Find where the given text appears and provide that cell's center as [X, Y] coordinate. 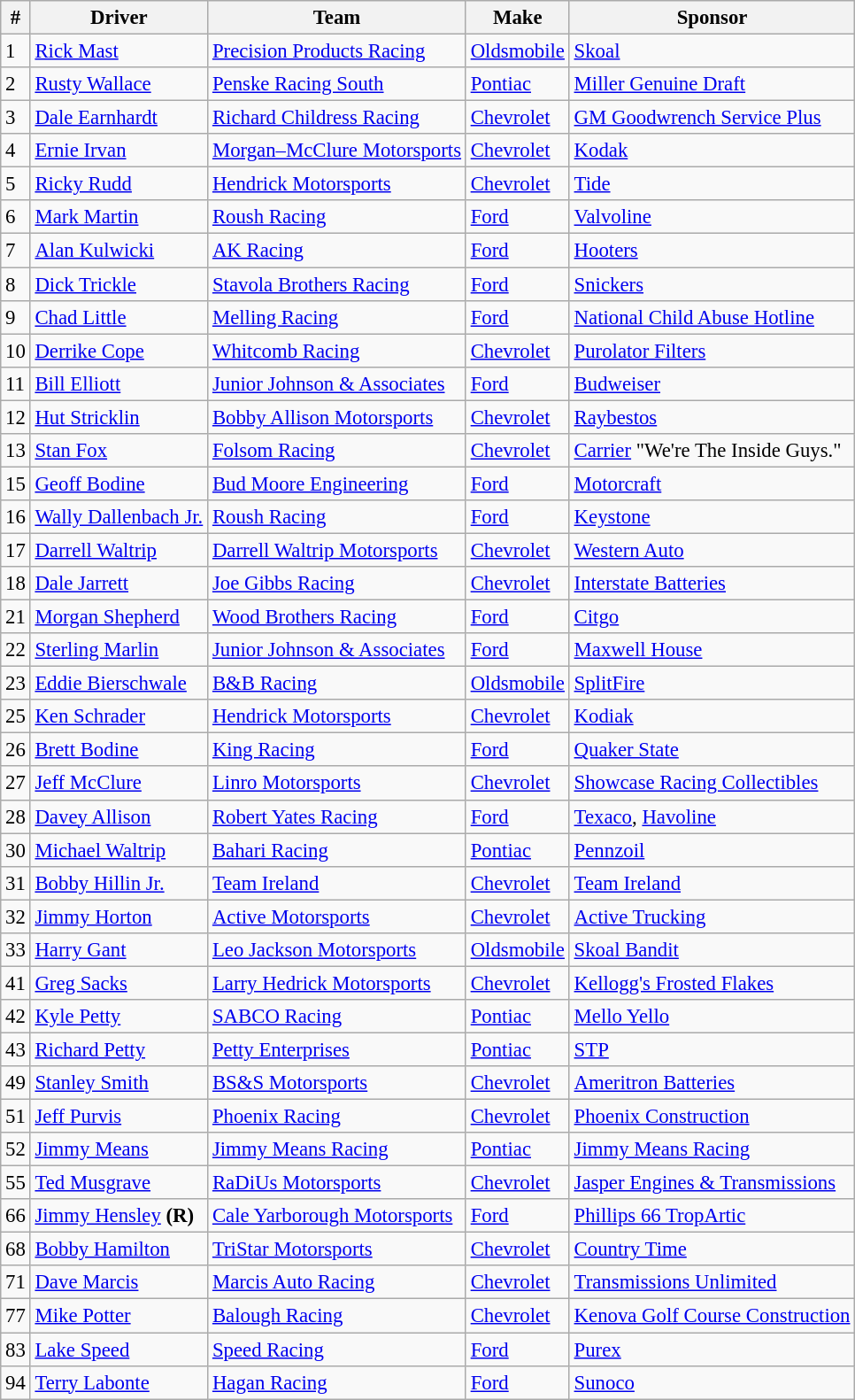
Snickers [712, 284]
Valvoline [712, 217]
STP [712, 1049]
94 [16, 1382]
66 [16, 1216]
Citgo [712, 617]
32 [16, 917]
Marcis Auto Racing [337, 1283]
13 [16, 451]
Pennzoil [712, 850]
Bobby Hillin Jr. [119, 883]
BS&S Motorsports [337, 1083]
Mike Potter [119, 1316]
28 [16, 816]
Ameritron Batteries [712, 1083]
Melling Racing [337, 317]
Chad Little [119, 317]
55 [16, 1183]
31 [16, 883]
Hagan Racing [337, 1382]
Purolator Filters [712, 351]
Alan Kulwicki [119, 251]
Raybestos [712, 417]
8 [16, 284]
Stavola Brothers Racing [337, 284]
Sponsor [712, 18]
Country Time [712, 1249]
Bahari Racing [337, 850]
Skoal Bandit [712, 950]
Stan Fox [119, 451]
Bobby Allison Motorsports [337, 417]
12 [16, 417]
21 [16, 617]
17 [16, 550]
49 [16, 1083]
Folsom Racing [337, 451]
Kellogg's Frosted Flakes [712, 983]
Bud Moore Engineering [337, 483]
Mello Yello [712, 1017]
Jimmy Means [119, 1149]
2 [16, 84]
Hooters [712, 251]
Ted Musgrave [119, 1183]
Bill Elliott [119, 383]
Kyle Petty [119, 1017]
30 [16, 850]
Interstate Batteries [712, 584]
Geoff Bodine [119, 483]
23 [16, 684]
Rick Mast [119, 51]
Cale Yarborough Motorsports [337, 1216]
Linro Motorsports [337, 784]
68 [16, 1249]
Skoal [712, 51]
Wally Dallenbach Jr. [119, 517]
Showcase Racing Collectibles [712, 784]
Sterling Marlin [119, 650]
King Racing [337, 750]
Brett Bodine [119, 750]
Precision Products Racing [337, 51]
Lake Speed [119, 1350]
41 [16, 983]
42 [16, 1017]
Davey Allison [119, 816]
Joe Gibbs Racing [337, 584]
TriStar Motorsports [337, 1249]
6 [16, 217]
27 [16, 784]
Dave Marcis [119, 1283]
Miller Genuine Draft [712, 84]
77 [16, 1316]
Penske Racing South [337, 84]
Jeff Purvis [119, 1117]
Keystone [712, 517]
National Child Abuse Hotline [712, 317]
Michael Waltrip [119, 850]
Dick Trickle [119, 284]
GM Goodwrench Service Plus [712, 118]
Kodiak [712, 716]
Ricky Rudd [119, 184]
Mark Martin [119, 217]
15 [16, 483]
Jasper Engines & Transmissions [712, 1183]
Active Trucking [712, 917]
Western Auto [712, 550]
22 [16, 650]
Quaker State [712, 750]
Kodak [712, 151]
Phoenix Racing [337, 1117]
Wood Brothers Racing [337, 617]
Harry Gant [119, 950]
Texaco, Havoline [712, 816]
33 [16, 950]
Darrell Waltrip Motorsports [337, 550]
Dale Earnhardt [119, 118]
RaDiUs Motorsports [337, 1183]
Stanley Smith [119, 1083]
Active Motorsports [337, 917]
9 [16, 317]
# [16, 18]
Phillips 66 TropArtic [712, 1216]
7 [16, 251]
Hut Stricklin [119, 417]
52 [16, 1149]
Purex [712, 1350]
Darrell Waltrip [119, 550]
Tide [712, 184]
26 [16, 750]
Jeff McClure [119, 784]
5 [16, 184]
Make [517, 18]
51 [16, 1117]
83 [16, 1350]
71 [16, 1283]
Motorcraft [712, 483]
4 [16, 151]
Budweiser [712, 383]
Jimmy Hensley (R) [119, 1216]
Derrike Cope [119, 351]
B&B Racing [337, 684]
Jimmy Horton [119, 917]
Sunoco [712, 1382]
Team [337, 18]
Phoenix Construction [712, 1117]
18 [16, 584]
Ken Schrader [119, 716]
Leo Jackson Motorsports [337, 950]
Morgan–McClure Motorsports [337, 151]
Balough Racing [337, 1316]
Bobby Hamilton [119, 1249]
Petty Enterprises [337, 1049]
Greg Sacks [119, 983]
Terry Labonte [119, 1382]
Maxwell House [712, 650]
Richard Childress Racing [337, 118]
1 [16, 51]
Richard Petty [119, 1049]
3 [16, 118]
AK Racing [337, 251]
SplitFire [712, 684]
Whitcomb Racing [337, 351]
Larry Hedrick Motorsports [337, 983]
Driver [119, 18]
11 [16, 383]
43 [16, 1049]
Morgan Shepherd [119, 617]
Kenova Golf Course Construction [712, 1316]
Rusty Wallace [119, 84]
Carrier "We're The Inside Guys." [712, 451]
Dale Jarrett [119, 584]
25 [16, 716]
16 [16, 517]
Robert Yates Racing [337, 816]
Ernie Irvan [119, 151]
10 [16, 351]
Speed Racing [337, 1350]
Eddie Bierschwale [119, 684]
Transmissions Unlimited [712, 1283]
SABCO Racing [337, 1017]
